Capture the cell that displays the provided text and extract its (X, Y) central coordinate. 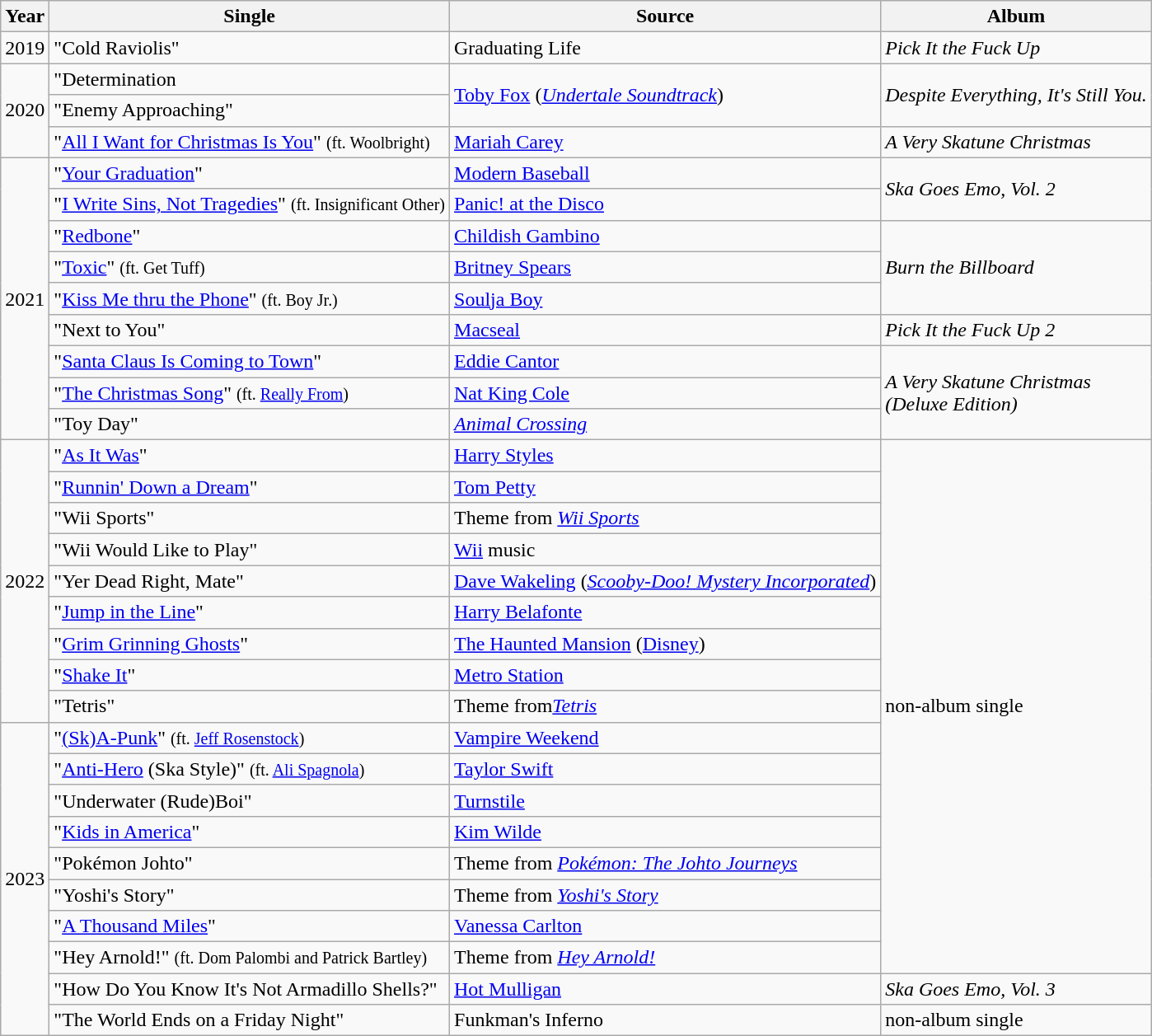
Burn the Billboard (1017, 267)
"Kids in America" (250, 832)
Funkman's Inferno (666, 1020)
Eddie Cantor (666, 361)
"All I Want for Christmas Is You" (ft. Woolbright) (250, 142)
"A Thousand Miles" (250, 926)
Modern Baseball (666, 173)
Ska Goes Emo, Vol. 2 (1017, 189)
"Enemy Approaching" (250, 110)
Theme fromTetris (666, 706)
2019 (25, 48)
"Toy Day" (250, 424)
"Hey Arnold!" (ft. Dom Palombi and Patrick Bartley) (250, 958)
"Wii Would Like to Play" (250, 550)
Macseal (666, 330)
"Wii Sports" (250, 518)
The Haunted Mansion (Disney) (666, 644)
A Very Skatune Christmas (1017, 142)
"Determination (250, 79)
Mariah Carey (666, 142)
Theme from Yoshi's Story (666, 894)
"Jump in the Line" (250, 612)
Theme from Wii Sports (666, 518)
"Yoshi's Story" (250, 894)
"The Christmas Song" (ft. Really From) (250, 393)
Harry Belafonte (666, 612)
Theme from Hey Arnold! (666, 958)
"Redbone" (250, 236)
Dave Wakeling (Scooby-Doo! Mystery Incorporated) (666, 581)
Album (1017, 16)
Panic! at the Disco (666, 204)
Single (250, 16)
2023 (25, 879)
"I Write Sins, Not Tragedies" (ft. Insignificant Other) (250, 204)
2020 (25, 110)
"Tetris" (250, 706)
"Runnin' Down a Dream" (250, 487)
"Grim Grinning Ghosts" (250, 644)
"Pokémon Johto" (250, 863)
"Shake It" (250, 675)
Despite Everything, It's Still You. (1017, 95)
"Anti-Hero (Ska Style)" (ft. Ali Spagnola) (250, 769)
"Your Graduation" (250, 173)
Britney Spears (666, 267)
Soulja Boy (666, 298)
Pick It the Fuck Up 2 (1017, 330)
"Next to You" (250, 330)
"Toxic" (ft. Get Tuff) (250, 267)
Childish Gambino (666, 236)
Nat King Cole (666, 393)
Hot Mulligan (666, 989)
Ska Goes Emo, Vol. 3 (1017, 989)
"How Do You Know It's Not Armadillo Shells?" (250, 989)
Source (666, 16)
Vanessa Carlton (666, 926)
Tom Petty (666, 487)
Pick It the Fuck Up (1017, 48)
"The World Ends on a Friday Night" (250, 1020)
"Santa Claus Is Coming to Town" (250, 361)
"(Sk)A-Punk" (ft. Jeff Rosenstock) (250, 738)
Toby Fox (Undertale Soundtrack) (666, 95)
"Cold Raviolis" (250, 48)
Kim Wilde (666, 832)
"As It Was" (250, 456)
Animal Crossing (666, 424)
Vampire Weekend (666, 738)
Turnstile (666, 800)
"Yer Dead Right, Mate" (250, 581)
Metro Station (666, 675)
Theme from Pokémon: The Johto Journeys (666, 863)
Harry Styles (666, 456)
Taylor Swift (666, 769)
A Very Skatune Christmas(Deluxe Edition) (1017, 392)
Graduating Life (666, 48)
"Underwater (Rude)Boi" (250, 800)
2022 (25, 582)
2021 (25, 298)
Year (25, 16)
Wii music (666, 550)
"Kiss Me thru the Phone" (ft. Boy Jr.) (250, 298)
